Return [X, Y] of the center of cell containing provided text 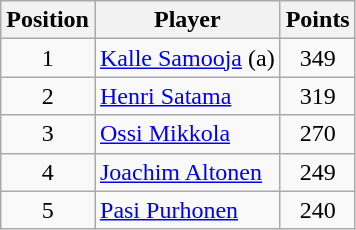
319 [318, 96]
5 [48, 210]
Pasi Purhonen [187, 210]
3 [48, 134]
Player [187, 20]
349 [318, 58]
1 [48, 58]
240 [318, 210]
249 [318, 172]
4 [48, 172]
270 [318, 134]
Points [318, 20]
Position [48, 20]
Kalle Samooja (a) [187, 58]
Joachim Altonen [187, 172]
2 [48, 96]
Henri Satama [187, 96]
Ossi Mikkola [187, 134]
